Return [X, Y] of the center of cell containing provided text 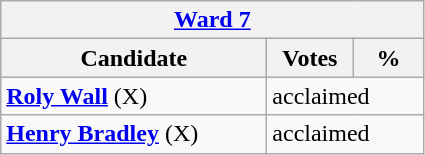
Candidate [134, 58]
Ward 7 [212, 20]
Henry Bradley (X) [134, 134]
Roly Wall (X) [134, 96]
Votes [310, 58]
% [388, 58]
